Determine the [x, y] coordinate at the center of the cell enclosing the given text.  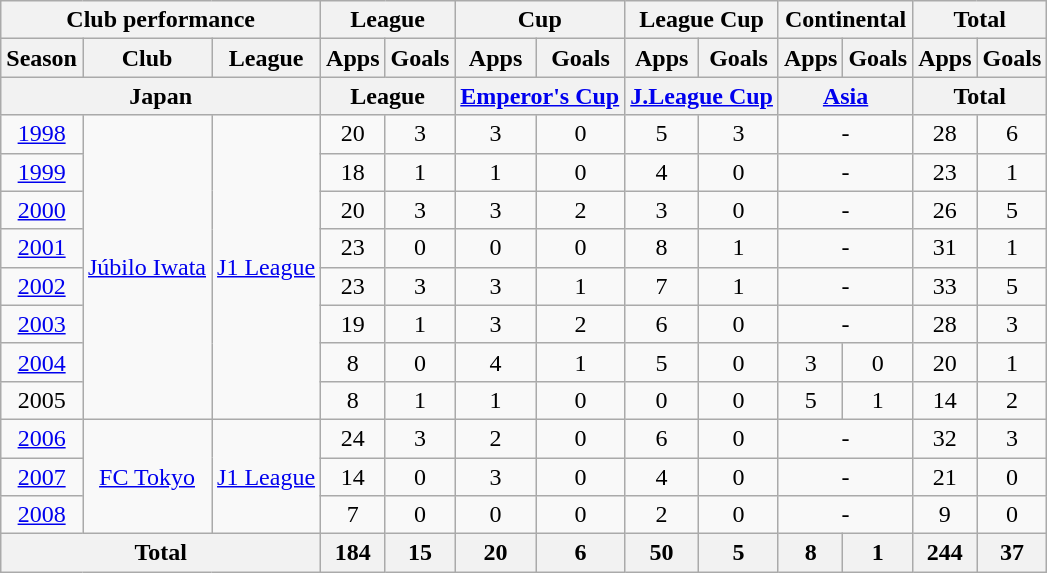
18 [353, 172]
Asia [845, 96]
2007 [42, 477]
2003 [42, 324]
2008 [42, 515]
244 [945, 553]
24 [353, 438]
1999 [42, 172]
2005 [42, 400]
32 [945, 438]
21 [945, 477]
2000 [42, 210]
Emperor's Cup [540, 96]
1998 [42, 134]
19 [353, 324]
Japan [161, 96]
Club performance [161, 20]
Club [146, 58]
37 [1012, 553]
31 [945, 248]
League Cup [702, 20]
Season [42, 58]
50 [662, 553]
FC Tokyo [146, 476]
2006 [42, 438]
2002 [42, 286]
33 [945, 286]
2001 [42, 248]
26 [945, 210]
Júbilo Iwata [146, 267]
15 [420, 553]
Continental [845, 20]
184 [353, 553]
9 [945, 515]
J.League Cup [702, 96]
Cup [540, 20]
2004 [42, 362]
